Scan for the cell matching the given text and deliver its [X, Y] coordinate at center. 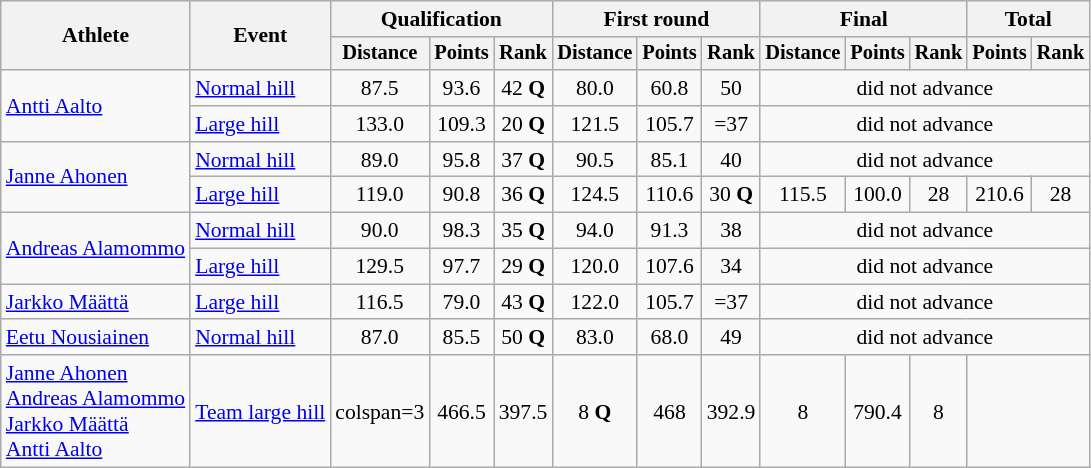
38 [732, 231]
97.7 [461, 267]
790.4 [877, 411]
80.0 [594, 88]
Janne AhonenAndreas AlamommoJarkko MäättäAntti Aalto [96, 411]
115.5 [802, 195]
89.0 [380, 160]
Team large hill [260, 411]
94.0 [594, 231]
98.3 [461, 231]
Event [260, 36]
35 Q [524, 231]
122.0 [594, 302]
Antti Aalto [96, 106]
Eetu Nousiainen [96, 338]
91.3 [669, 231]
Athlete [96, 36]
Final [864, 19]
468 [669, 411]
466.5 [461, 411]
397.5 [524, 411]
87.0 [380, 338]
392.9 [732, 411]
133.0 [380, 124]
Janne Ahonen [96, 178]
Andreas Alamommo [96, 248]
30 Q [732, 195]
42 Q [524, 88]
210.6 [999, 195]
129.5 [380, 267]
40 [732, 160]
107.6 [669, 267]
Jarkko Määttä [96, 302]
93.6 [461, 88]
34 [732, 267]
36 Q [524, 195]
Qualification [441, 19]
37 Q [524, 160]
85.1 [669, 160]
100.0 [877, 195]
49 [732, 338]
8 Q [594, 411]
83.0 [594, 338]
60.8 [669, 88]
43 Q [524, 302]
50 Q [524, 338]
20 Q [524, 124]
124.5 [594, 195]
29 Q [524, 267]
79.0 [461, 302]
68.0 [669, 338]
90.0 [380, 231]
120.0 [594, 267]
First round [656, 19]
87.5 [380, 88]
Total [1028, 19]
110.6 [669, 195]
50 [732, 88]
119.0 [380, 195]
90.5 [594, 160]
109.3 [461, 124]
85.5 [461, 338]
90.8 [461, 195]
95.8 [461, 160]
121.5 [594, 124]
116.5 [380, 302]
colspan=3 [380, 411]
